Identify which cell holds the provided text, then report its [x, y] central coordinate. 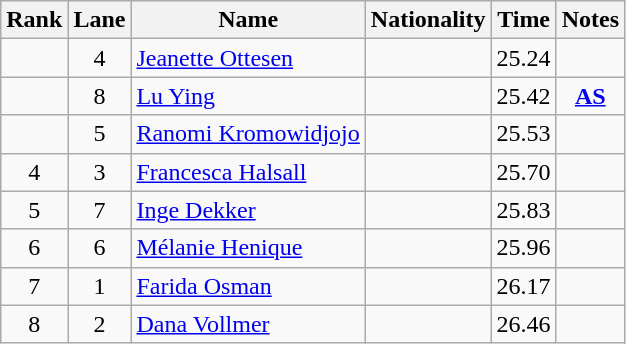
Lane [100, 20]
25.42 [524, 96]
26.46 [524, 324]
Ranomi Kromowidjojo [248, 134]
Time [524, 20]
Notes [590, 20]
Francesca Halsall [248, 172]
AS [590, 96]
3 [100, 172]
25.24 [524, 58]
Name [248, 20]
Rank [34, 20]
26.17 [524, 286]
Dana Vollmer [248, 324]
25.96 [524, 248]
25.70 [524, 172]
25.53 [524, 134]
Lu Ying [248, 96]
Nationality [428, 20]
Mélanie Henique [248, 248]
Jeanette Ottesen [248, 58]
Farida Osman [248, 286]
25.83 [524, 210]
Inge Dekker [248, 210]
2 [100, 324]
1 [100, 286]
